Determine the [X, Y] coordinate at the center of the cell enclosing the given text.  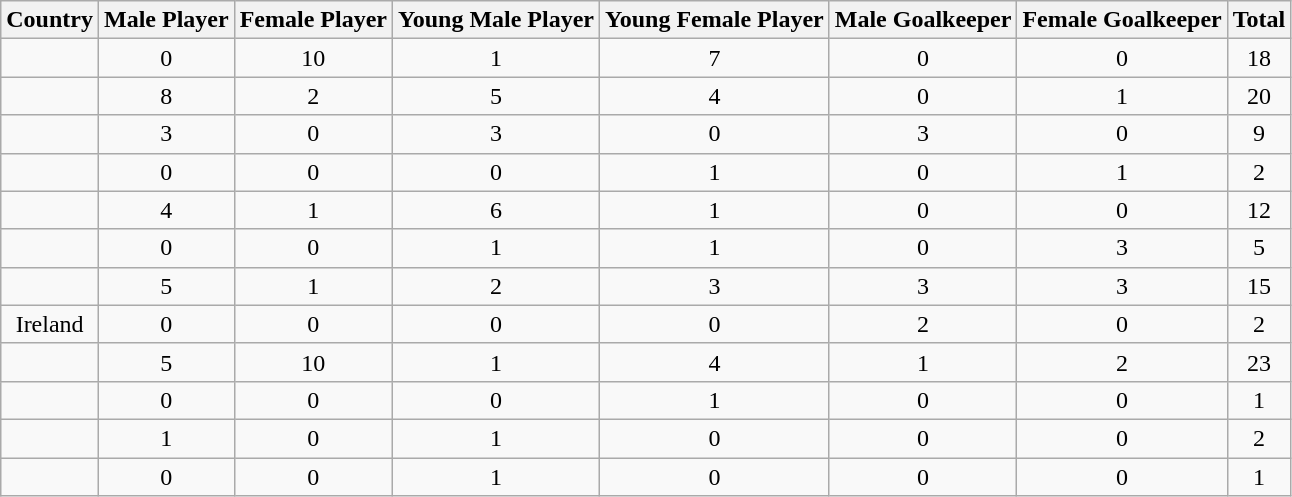
18 [1259, 58]
Young Male Player [496, 20]
Male Goalkeeper [923, 20]
20 [1259, 96]
Ireland [50, 324]
8 [166, 96]
15 [1259, 286]
Male Player [166, 20]
6 [496, 210]
7 [715, 58]
9 [1259, 134]
Total [1259, 20]
Country [50, 20]
Female Player [313, 20]
Young Female Player [715, 20]
23 [1259, 362]
Female Goalkeeper [1122, 20]
12 [1259, 210]
